Identify which cell holds the provided text, then report its (X, Y) central coordinate. 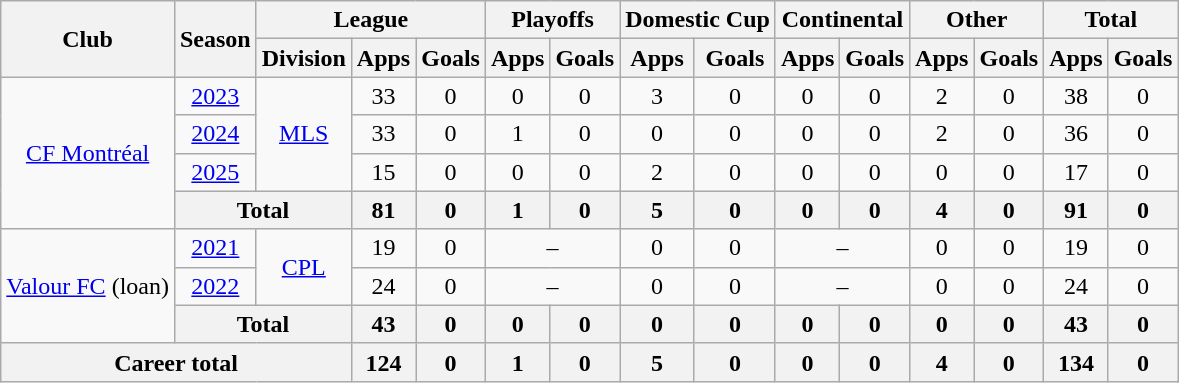
CPL (304, 267)
2021 (215, 248)
Division (304, 58)
36 (1076, 134)
Season (215, 39)
Other (977, 20)
Career total (176, 362)
15 (383, 172)
MLS (304, 134)
Club (88, 39)
2023 (215, 96)
Domestic Cup (698, 20)
League (370, 20)
Continental (842, 20)
3 (658, 96)
38 (1076, 96)
2025 (215, 172)
134 (1076, 362)
2024 (215, 134)
17 (1076, 172)
81 (383, 210)
Playoffs (552, 20)
91 (1076, 210)
CF Montréal (88, 153)
Valour FC (loan) (88, 286)
124 (383, 362)
2022 (215, 286)
